From the cell containing the given text, extract its center point as (X, Y) coordinate. 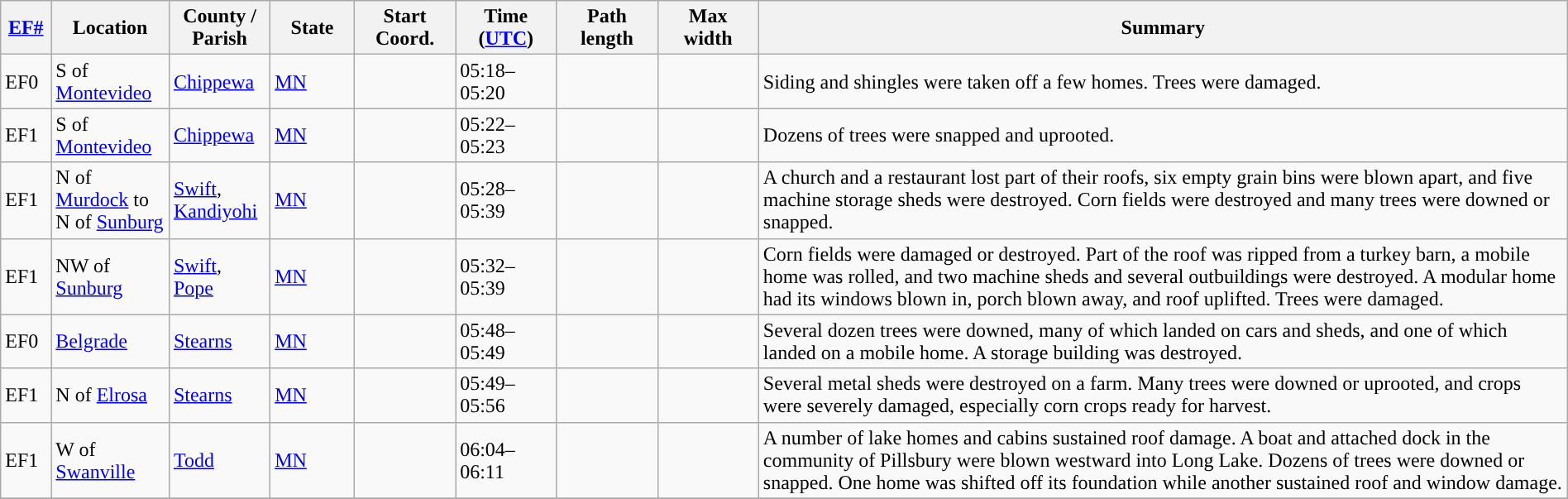
Dozens of trees were snapped and uprooted. (1163, 136)
Max width (708, 28)
Summary (1163, 28)
Location (111, 28)
EF# (26, 28)
Start Coord. (404, 28)
06:04–06:11 (506, 460)
Swift, Kandiyohi (219, 200)
Several dozen trees were downed, many of which landed on cars and sheds, and one of which landed on a mobile home. A storage building was destroyed. (1163, 341)
Swift, Pope (219, 276)
05:49–05:56 (506, 396)
County / Parish (219, 28)
Todd (219, 460)
NW of Sunburg (111, 276)
Belgrade (111, 341)
05:18–05:20 (506, 81)
05:22–05:23 (506, 136)
Siding and shingles were taken off a few homes. Trees were damaged. (1163, 81)
State (313, 28)
05:48–05:49 (506, 341)
Time (UTC) (506, 28)
N of Elrosa (111, 396)
W of Swanville (111, 460)
N of Murdock to N of Sunburg (111, 200)
05:32–05:39 (506, 276)
Path length (607, 28)
05:28–05:39 (506, 200)
